Output the (x, y) coordinate of the center of the cell containing the given text.  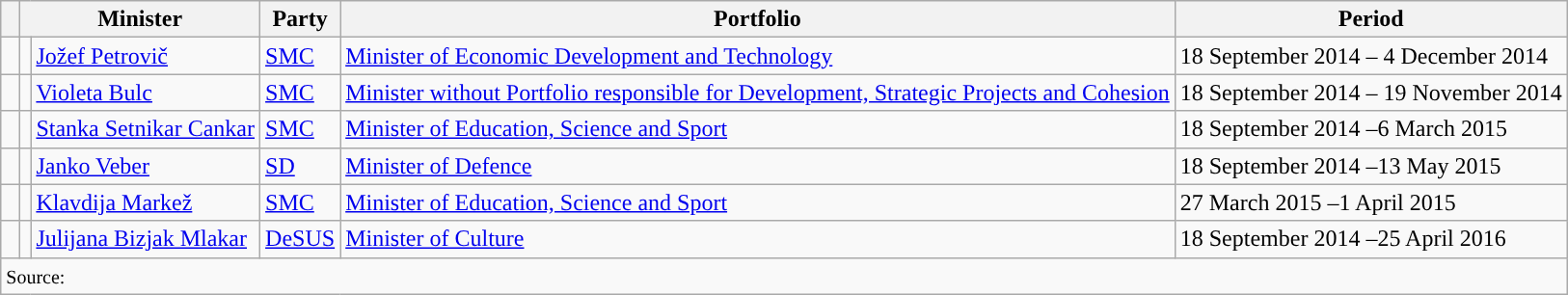
Stanka Setnikar Cankar (146, 129)
Jožef Petrovič (146, 56)
DeSUS (301, 239)
Minister without Portfolio responsible for Development, Strategic Projects and Cohesion (758, 93)
Violeta Bulc (146, 93)
Minister of Economic Development and Technology (758, 56)
Julijana Bizjak Mlakar (146, 239)
Klavdija Markež (146, 202)
27 March 2015 –1 April 2015 (1371, 202)
18 September 2014 – 4 December 2014 (1371, 56)
Source: (784, 276)
Minister of Culture (758, 239)
18 September 2014 –6 March 2015 (1371, 129)
Janko Veber (146, 166)
Party (301, 19)
Minister of Defence (758, 166)
Minister (141, 19)
Portfolio (758, 19)
18 September 2014 –13 May 2015 (1371, 166)
18 September 2014 – 19 November 2014 (1371, 93)
SD (301, 166)
18 September 2014 –25 April 2016 (1371, 239)
Period (1371, 19)
